Find where the given text appears and provide that cell's center as [X, Y] coordinate. 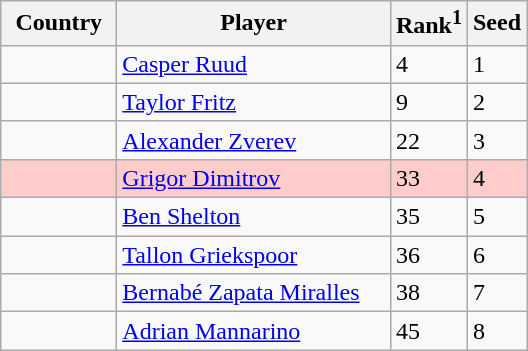
Rank1 [428, 24]
Bernabé Zapata Miralles [254, 293]
9 [428, 102]
3 [496, 140]
36 [428, 255]
6 [496, 255]
1 [496, 64]
8 [496, 331]
2 [496, 102]
Ben Shelton [254, 217]
Taylor Fritz [254, 102]
Seed [496, 24]
7 [496, 293]
Grigor Dimitrov [254, 178]
Adrian Mannarino [254, 331]
33 [428, 178]
Alexander Zverev [254, 140]
Tallon Griekspoor [254, 255]
45 [428, 331]
35 [428, 217]
Player [254, 24]
5 [496, 217]
38 [428, 293]
22 [428, 140]
Casper Ruud [254, 64]
Country [59, 24]
